Return [x, y] of the center of cell containing provided text 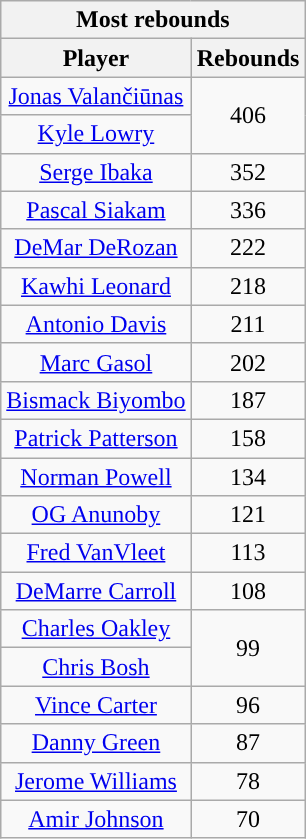
70 [248, 819]
Kawhi Leonard [96, 286]
87 [248, 743]
99 [248, 648]
Antonio Davis [96, 324]
134 [248, 477]
158 [248, 438]
Chris Bosh [96, 667]
DeMar DeRozan [96, 248]
Marc Gasol [96, 362]
DeMarre Carroll [96, 591]
108 [248, 591]
121 [248, 515]
Amir Johnson [96, 819]
Kyle Lowry [96, 134]
Pascal Siakam [96, 210]
Most rebounds [153, 20]
Patrick Patterson [96, 438]
96 [248, 705]
202 [248, 362]
Norman Powell [96, 477]
Fred VanVleet [96, 553]
211 [248, 324]
Jerome Williams [96, 781]
Jonas Valančiūnas [96, 96]
Rebounds [248, 58]
113 [248, 553]
Bismack Biyombo [96, 400]
Danny Green [96, 743]
OG Anunoby [96, 515]
Vince Carter [96, 705]
406 [248, 115]
Player [96, 58]
218 [248, 286]
336 [248, 210]
Charles Oakley [96, 629]
352 [248, 172]
187 [248, 400]
222 [248, 248]
78 [248, 781]
Serge Ibaka [96, 172]
